Output the (X, Y) coordinate of the center of the cell containing the given text.  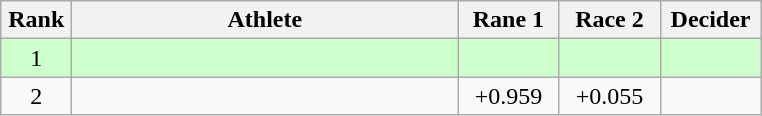
Decider (710, 20)
+0.959 (508, 96)
1 (36, 58)
Rane 1 (508, 20)
Rank (36, 20)
2 (36, 96)
Athlete (265, 20)
Race 2 (610, 20)
+0.055 (610, 96)
